Provide the [X, Y] coordinate of the cell's center where the given text is located.  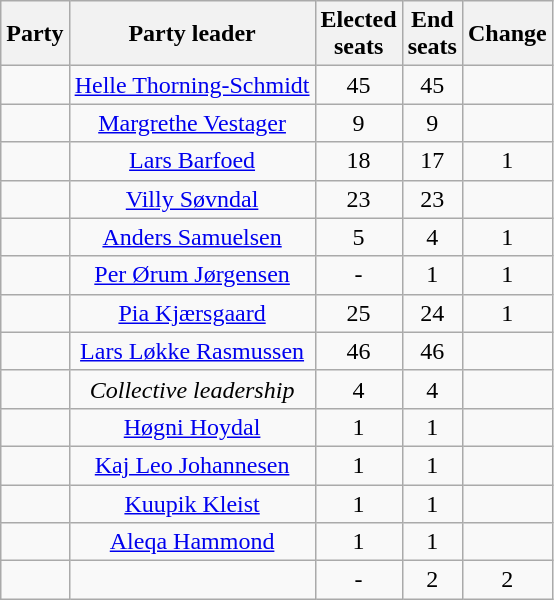
Kuupik Kleist [192, 503]
Høgni Hoydal [192, 427]
Per Ørum Jørgensen [192, 275]
Anders Samuelsen [192, 237]
Villy Søvndal [192, 199]
18 [358, 161]
24 [432, 313]
Margrethe Vestager [192, 123]
Helle Thorning-Schmidt [192, 85]
Pia Kjærsgaard [192, 313]
17 [432, 161]
Aleqa Hammond [192, 542]
Collective leadership [192, 389]
Electedseats [358, 34]
Party leader [192, 34]
Endseats [432, 34]
5 [358, 237]
25 [358, 313]
Party [35, 34]
Change [507, 34]
Lars Løkke Rasmussen [192, 351]
Lars Barfoed [192, 161]
Kaj Leo Johannesen [192, 465]
